Provide the [x, y] coordinate of the cell's center where the given text is located.  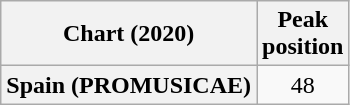
Peakposition [303, 34]
Spain (PROMUSICAE) [129, 85]
48 [303, 85]
Chart (2020) [129, 34]
